Find where the given text appears and provide that cell's center as [x, y] coordinate. 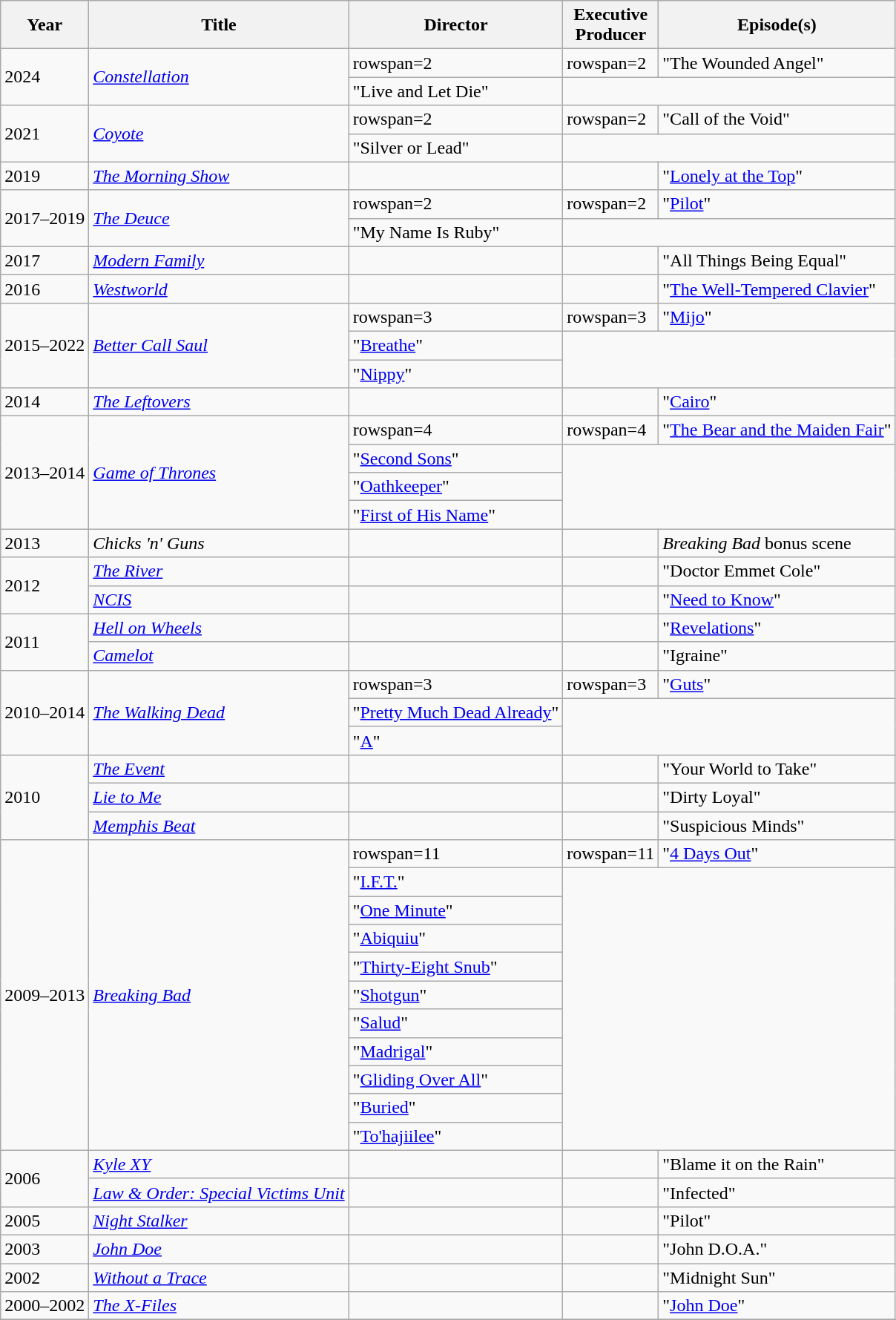
"Cairo" [777, 402]
"Nippy" [455, 373]
"Suspicious Minds" [777, 826]
"Madrigal" [455, 1051]
"Pretty Much Dead Already" [455, 712]
Memphis Beat [219, 826]
2015–2022 [45, 345]
Episode(s) [777, 25]
Law & Order: Special Victims Unit [219, 1192]
2012 [45, 585]
"The Well-Tempered Clavier" [777, 289]
Game of Thrones [219, 473]
Better Call Saul [219, 345]
"Gliding Over All" [455, 1080]
The Morning Show [219, 176]
2017–2019 [45, 218]
"Abiquiu" [455, 939]
Coyote [219, 134]
"Silver or Lead" [455, 148]
Director [455, 25]
"I.F.T." [455, 882]
Modern Family [219, 260]
2021 [45, 134]
"Mijo" [777, 317]
"Oathkeeper" [455, 487]
"All Things Being Equal" [777, 260]
Chicks 'n' Guns [219, 543]
The Walking Dead [219, 712]
"Guts" [777, 684]
2019 [45, 176]
NCIS [219, 600]
The Deuce [219, 218]
Kyle XY [219, 1164]
2011 [45, 642]
"One Minute" [455, 910]
2003 [45, 1249]
"Dirty Loyal" [777, 797]
"Lonely at the Top" [777, 176]
"Blame it on the Rain" [777, 1164]
"Igraine" [777, 656]
"Breathe" [455, 345]
Without a Trace [219, 1277]
"The Wounded Angel" [777, 63]
The River [219, 571]
"Call of the Void" [777, 119]
Lie to Me [219, 797]
2024 [45, 77]
"Salud" [455, 1023]
Westworld [219, 289]
2013–2014 [45, 473]
2009–2013 [45, 996]
"Buried" [455, 1108]
Breaking Bad [219, 996]
"My Name Is Ruby" [455, 232]
"Shotgun" [455, 995]
ExecutiveProducer [611, 25]
2014 [45, 402]
"Infected" [777, 1192]
Year [45, 25]
Night Stalker [219, 1221]
The Event [219, 769]
"Midnight Sun" [777, 1277]
"The Bear and the Maiden Fair" [777, 430]
2006 [45, 1178]
"A" [455, 741]
John Doe [219, 1249]
2005 [45, 1221]
Camelot [219, 656]
"Doctor Emmet Cole" [777, 571]
2013 [45, 543]
2017 [45, 260]
"Thirty-Eight Snub" [455, 967]
Breaking Bad bonus scene [777, 543]
2010 [45, 797]
Hell on Wheels [219, 628]
"To'hajiilee" [455, 1136]
Title [219, 25]
The Leftovers [219, 402]
"Your World to Take" [777, 769]
2000–2002 [45, 1306]
The X-Files [219, 1306]
"Revelations" [777, 628]
2016 [45, 289]
"John Doe" [777, 1306]
Constellation [219, 77]
"First of His Name" [455, 515]
"Second Sons" [455, 459]
"Live and Let Die" [455, 91]
"John D.O.A." [777, 1249]
"4 Days Out" [777, 854]
"Need to Know" [777, 600]
2010–2014 [45, 712]
2002 [45, 1277]
